Capture the cell that displays the provided text and extract its [x, y] central coordinate. 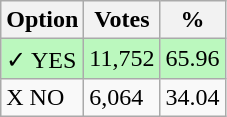
34.04 [192, 97]
6,064 [122, 97]
X NO [42, 97]
11,752 [122, 59]
Option [42, 20]
Votes [122, 20]
65.96 [192, 59]
✓ YES [42, 59]
% [192, 20]
